Capture the cell that displays the provided text and extract its (x, y) central coordinate. 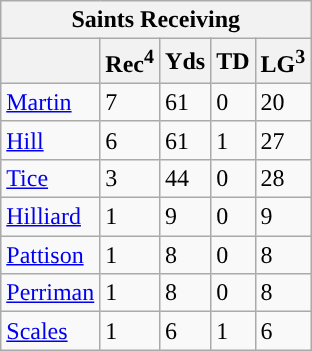
3 (130, 178)
Martin (50, 102)
28 (283, 178)
TD (233, 62)
44 (186, 178)
Tice (50, 178)
Yds (186, 62)
LG3 (283, 62)
Pattison (50, 255)
27 (283, 140)
20 (283, 102)
Scales (50, 331)
Hilliard (50, 217)
Rec4 (130, 62)
Hill (50, 140)
Saints Receiving (156, 20)
7 (130, 102)
Perriman (50, 293)
